Output the (x, y) coordinate of the center of the cell containing the given text.  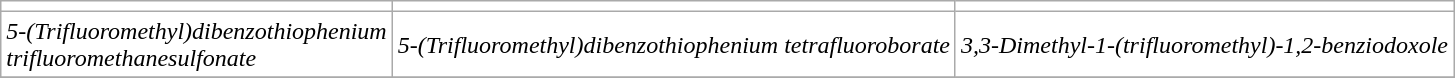
5-(Trifluoromethyl)dibenzothiophenium tetrafluoroborate (674, 44)
5-(Trifluoromethyl)dibenzothiophenium trifluoromethanesulfonate (196, 44)
3,3-Dimethyl-1-(trifluoromethyl)-1,2-benziodoxole (1204, 44)
